Locate the cell with the specified text and output its [X, Y] center coordinate. 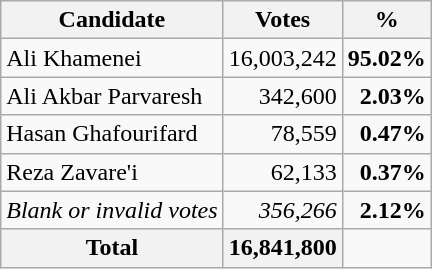
356,266 [282, 210]
78,559 [282, 134]
Ali Akbar Parvaresh [112, 96]
0.37% [386, 172]
Ali Khamenei [112, 58]
342,600 [282, 96]
0.47% [386, 134]
95.02% [386, 58]
Candidate [112, 20]
Hasan Ghafourifard [112, 134]
62,133 [282, 172]
2.12% [386, 210]
Total [112, 248]
% [386, 20]
16,841,800 [282, 248]
Blank or invalid votes [112, 210]
16,003,242 [282, 58]
Votes [282, 20]
2.03% [386, 96]
Reza Zavare'i [112, 172]
